Locate the cell with the specified text and output its [X, Y] center coordinate. 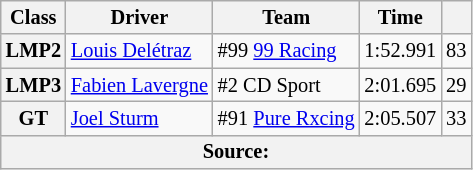
Class [34, 17]
2:05.507 [401, 118]
LMP3 [34, 85]
#2 CD Sport [286, 85]
Team [286, 17]
#99 99 Racing [286, 51]
GT [34, 118]
#91 Pure Rxcing [286, 118]
Driver [140, 17]
LMP2 [34, 51]
Source: [236, 152]
Louis Delétraz [140, 51]
33 [456, 118]
83 [456, 51]
Time [401, 17]
Fabien Lavergne [140, 85]
Joel Sturm [140, 118]
1:52.991 [401, 51]
2:01.695 [401, 85]
29 [456, 85]
